Return [x, y] of the center of cell containing provided text 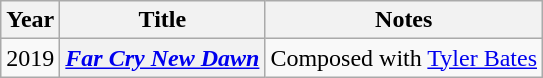
Notes [404, 20]
Composed with Tyler Bates [404, 58]
Title [162, 20]
Year [30, 20]
2019 [30, 58]
Far Cry New Dawn [162, 58]
